Detect which cell encompasses the target text, then output its (X, Y) center coordinate. 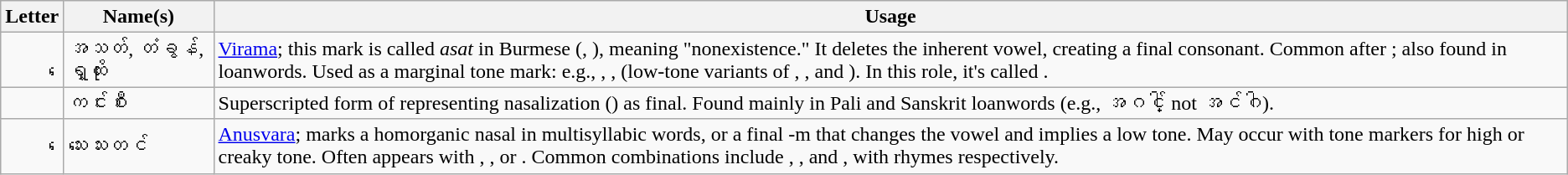
Letter (32, 17)
Usage (890, 17)
ကင်းစီး (139, 103)
သေးသေးတင် (139, 146)
အသတ်, တံခွန်, ရှေ့ထိုး (139, 60)
Name(s) (139, 17)
Superscripted form of representing nasalization () as final. Found mainly in Pali and Sanskrit loanwords (e.g., အင်္ဂါ not အင်ဂါ). (890, 103)
